Return (X, Y) of the center of cell containing provided text 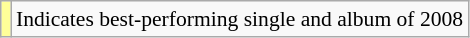
Indicates best-performing single and album of 2008 (240, 19)
